Find where the given text appears and provide that cell's center as (X, Y) coordinate. 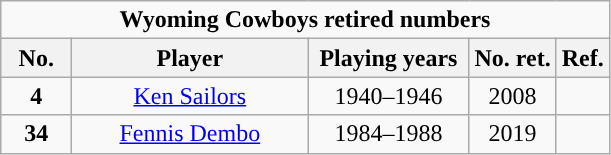
Ken Sailors (190, 96)
No. (36, 58)
Wyoming Cowboys retired numbers (305, 20)
4 (36, 96)
2019 (512, 134)
Fennis Dembo (190, 134)
34 (36, 134)
Playing years (388, 58)
2008 (512, 96)
No. ret. (512, 58)
Player (190, 58)
Ref. (582, 58)
1984–1988 (388, 134)
1940–1946 (388, 96)
